For the text-containing cell, return its midpoint in [x, y] coordinate format. 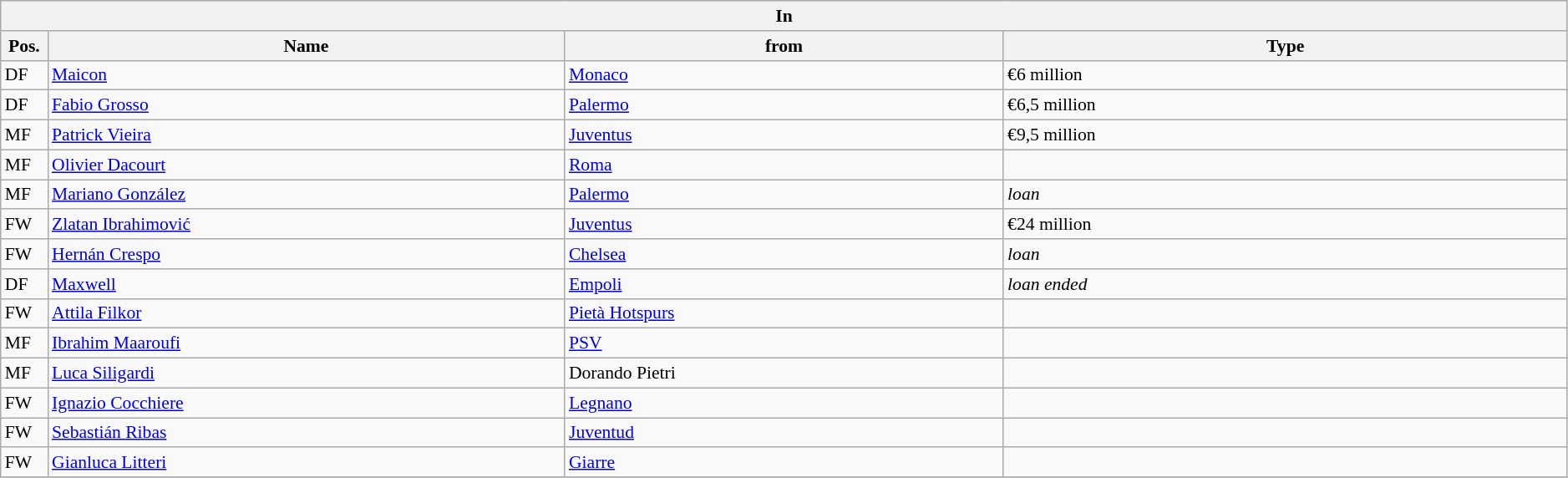
Attila Filkor [306, 313]
Roma [784, 165]
Hernán Crespo [306, 254]
Name [306, 46]
Patrick Vieira [306, 135]
Zlatan Ibrahimović [306, 225]
€6 million [1285, 75]
Dorando Pietri [784, 374]
Gianluca Litteri [306, 463]
Maicon [306, 75]
Empoli [784, 284]
Olivier Dacourt [306, 165]
Giarre [784, 463]
Pietà Hotspurs [784, 313]
loan ended [1285, 284]
€24 million [1285, 225]
€6,5 million [1285, 105]
In [784, 16]
Monaco [784, 75]
Sebastián Ribas [306, 433]
Pos. [24, 46]
Luca Siligardi [306, 374]
Legnano [784, 403]
from [784, 46]
Juventud [784, 433]
Type [1285, 46]
Ignazio Cocchiere [306, 403]
Maxwell [306, 284]
PSV [784, 343]
Chelsea [784, 254]
Fabio Grosso [306, 105]
Ibrahim Maaroufi [306, 343]
€9,5 million [1285, 135]
Mariano González [306, 195]
